Determine the (X, Y) coordinate at the center of the cell enclosing the given text.  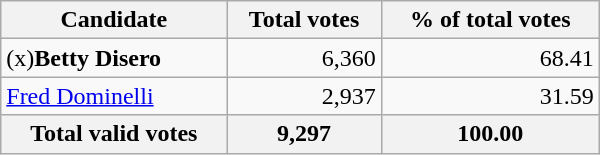
9,297 (304, 134)
Candidate (114, 20)
31.59 (490, 96)
% of total votes (490, 20)
Fred Dominelli (114, 96)
100.00 (490, 134)
Total valid votes (114, 134)
6,360 (304, 58)
2,937 (304, 96)
Total votes (304, 20)
(x)Betty Disero (114, 58)
68.41 (490, 58)
